Output the [x, y] coordinate of the center of the cell containing the given text.  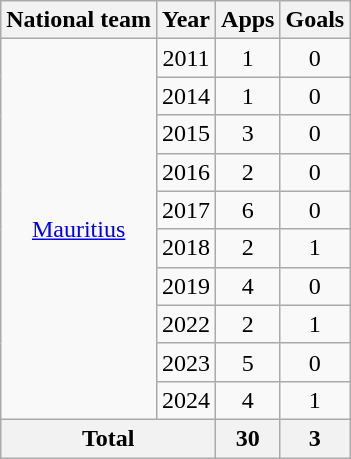
2015 [186, 134]
Apps [248, 20]
2018 [186, 248]
2023 [186, 362]
2017 [186, 210]
Mauritius [79, 230]
2014 [186, 96]
30 [248, 438]
Total [108, 438]
2024 [186, 400]
5 [248, 362]
6 [248, 210]
2011 [186, 58]
Year [186, 20]
National team [79, 20]
2016 [186, 172]
Goals [315, 20]
2022 [186, 324]
2019 [186, 286]
